Find where the given text appears and provide that cell's center as [x, y] coordinate. 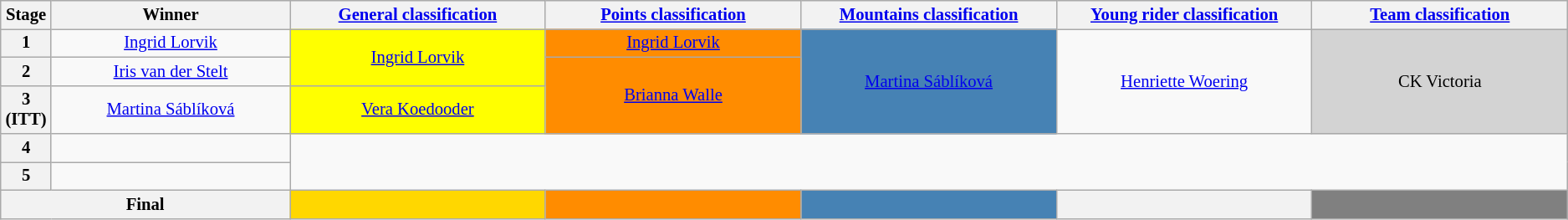
3 (ITT) [27, 110]
CK Victoria [1440, 80]
Henriette Woering [1184, 80]
Winner [171, 14]
Young rider classification [1184, 14]
Vera Koedooder [418, 110]
Mountains classification [929, 14]
Final [146, 204]
2 [27, 71]
Team classification [1440, 14]
General classification [418, 14]
Points classification [673, 14]
5 [27, 176]
4 [27, 148]
Stage [27, 14]
Iris van der Stelt [171, 71]
1 [27, 43]
Brianna Walle [673, 95]
